Determine the (x, y) coordinate at the center of the cell enclosing the given text.  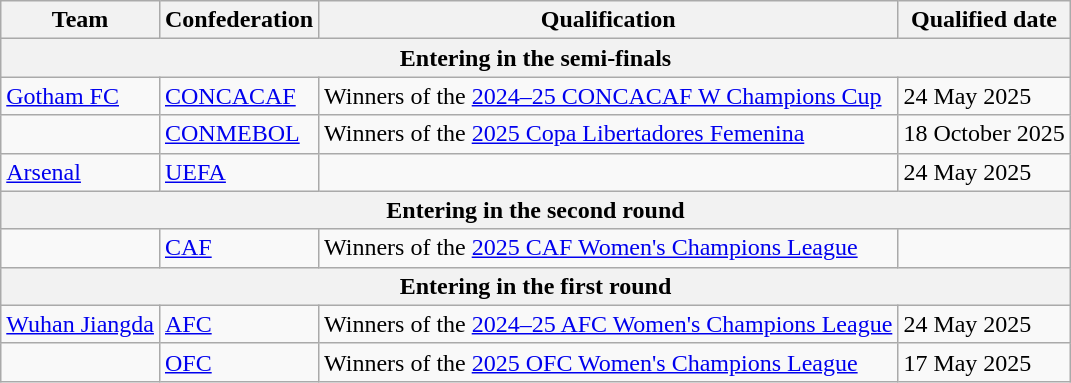
CONMEBOL (238, 134)
Confederation (238, 20)
Team (80, 20)
17 May 2025 (984, 362)
Winners of the 2025 CAF Women's Champions League (608, 248)
AFC (238, 324)
Wuhan Jiangda (80, 324)
Entering in the first round (536, 286)
CONCACAF (238, 96)
Qualified date (984, 20)
CAF (238, 248)
Winners of the 2024–25 CONCACAF W Champions Cup (608, 96)
OFC (238, 362)
Winners of the 2024–25 AFC Women's Champions League (608, 324)
UEFA (238, 172)
Gotham FC (80, 96)
Qualification (608, 20)
18 October 2025 (984, 134)
Winners of the 2025 Copa Libertadores Femenina (608, 134)
Entering in the second round (536, 210)
Winners of the 2025 OFC Women's Champions League (608, 362)
Arsenal (80, 172)
Entering in the semi-finals (536, 58)
